Extract the [X, Y] coordinate from the center of the cell holding the provided text.  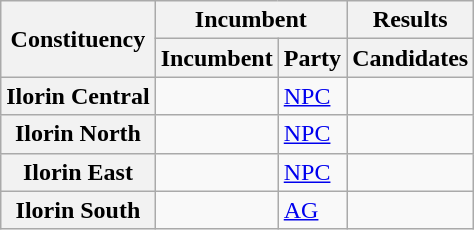
Ilorin Central [78, 96]
Party [312, 58]
Constituency [78, 39]
Ilorin South [78, 210]
AG [312, 210]
Ilorin East [78, 172]
Ilorin North [78, 134]
Candidates [410, 58]
Results [410, 20]
